Locate the cell with the specified text and output its (x, y) center coordinate. 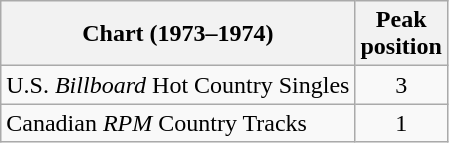
3 (401, 85)
U.S. Billboard Hot Country Singles (178, 85)
1 (401, 123)
Chart (1973–1974) (178, 34)
Canadian RPM Country Tracks (178, 123)
Peakposition (401, 34)
